Detect which cell encompasses the target text, then output its [x, y] center coordinate. 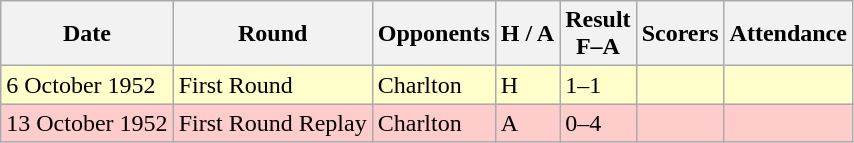
1–1 [598, 85]
A [527, 123]
ResultF–A [598, 34]
6 October 1952 [87, 85]
0–4 [598, 123]
Round [272, 34]
Attendance [788, 34]
H [527, 85]
H / A [527, 34]
Opponents [434, 34]
First Round [272, 85]
First Round Replay [272, 123]
13 October 1952 [87, 123]
Date [87, 34]
Scorers [680, 34]
